Detect which cell encompasses the target text, then output its [X, Y] center coordinate. 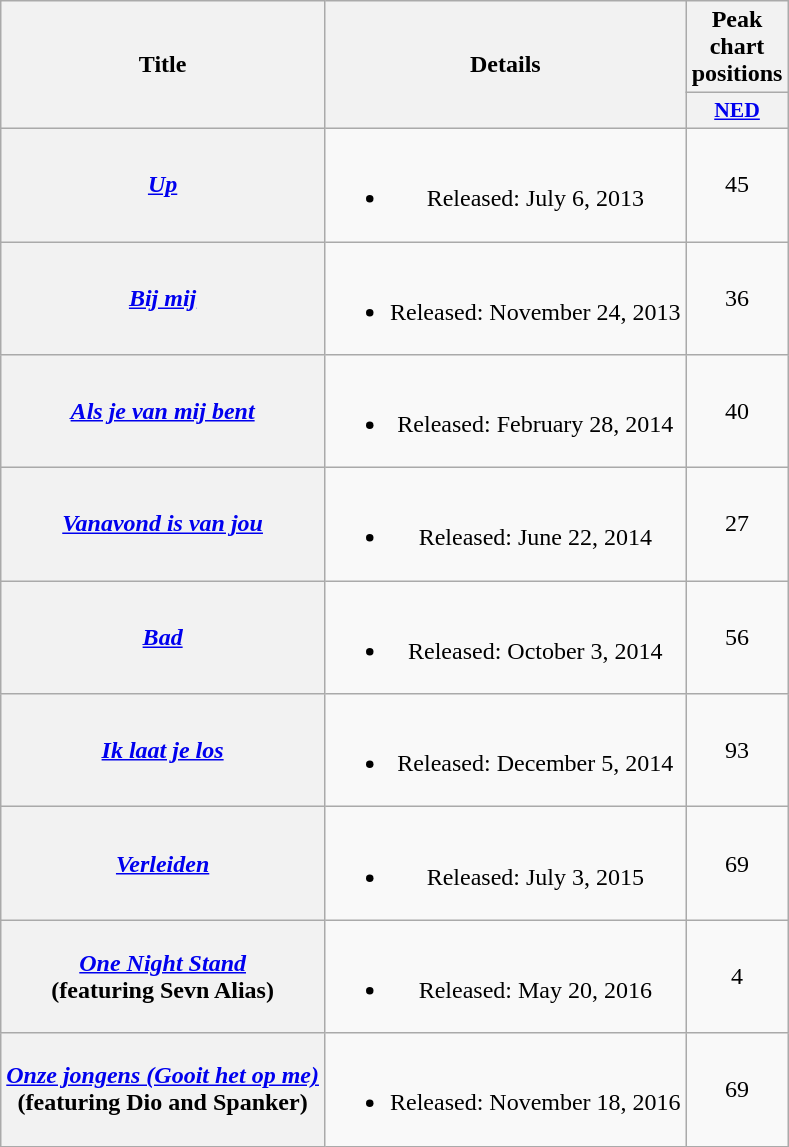
45 [737, 184]
Bij mij [163, 298]
Released: July 6, 2013 [505, 184]
Up [163, 184]
36 [737, 298]
Title [163, 65]
Released: October 3, 2014 [505, 638]
27 [737, 524]
Released: February 28, 2014 [505, 412]
Als je van mij bent [163, 412]
Peak chart positions [737, 47]
NED [737, 111]
40 [737, 412]
4 [737, 976]
Released: June 22, 2014 [505, 524]
Released: May 20, 2016 [505, 976]
Vanavond is van jou [163, 524]
Bad [163, 638]
Onze jongens (Gooit het op me)(featuring Dio and Spanker) [163, 1090]
Ik laat je los [163, 750]
93 [737, 750]
56 [737, 638]
Details [505, 65]
Released: November 24, 2013 [505, 298]
Verleiden [163, 864]
Released: July 3, 2015 [505, 864]
Released: November 18, 2016 [505, 1090]
Released: December 5, 2014 [505, 750]
One Night Stand(featuring Sevn Alias) [163, 976]
